Return (X, Y) of the center of cell containing provided text 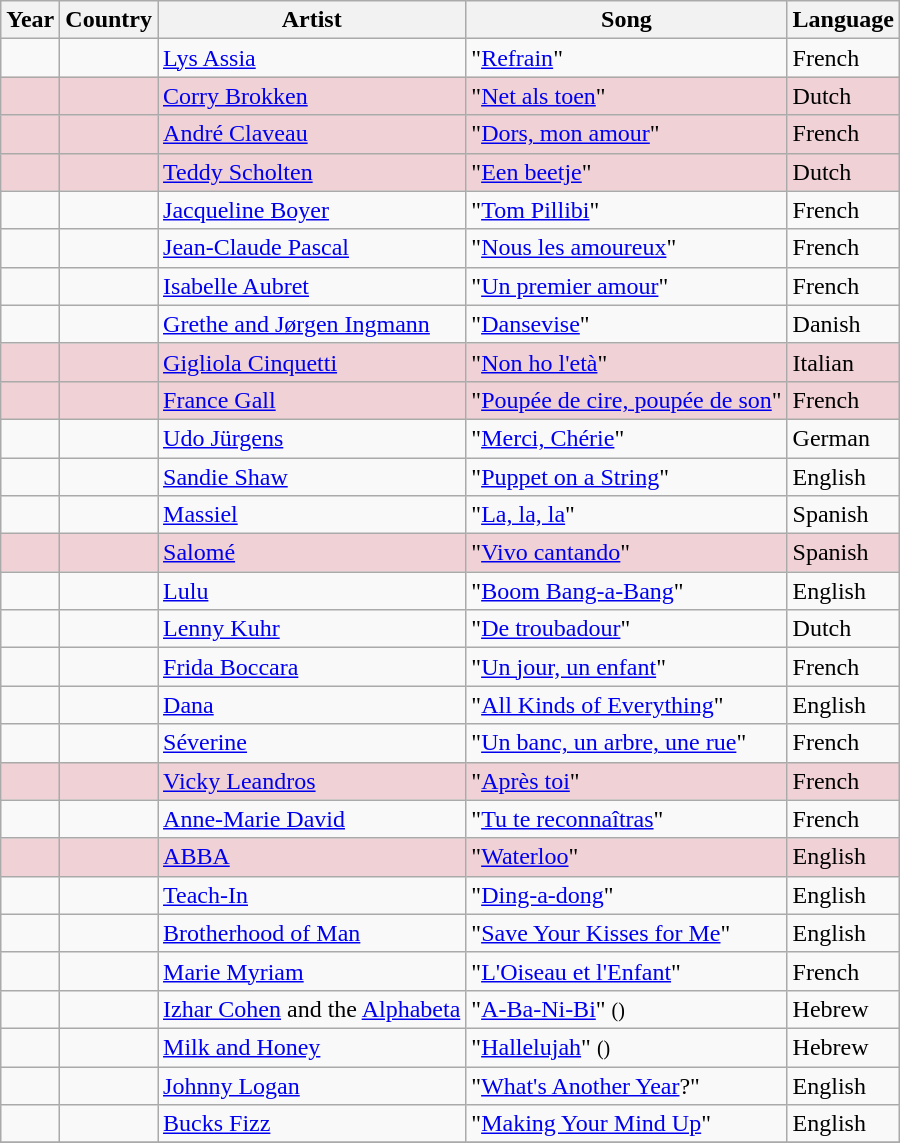
"Een beetje" (626, 172)
"Save Your Kisses for Me" (626, 933)
"Net als toen" (626, 96)
Artist (312, 20)
Vicky Leandros (312, 781)
"Dors, mon amour" (626, 134)
Milk and Honey (312, 1047)
"Ding-a-dong" (626, 895)
"Tom Pillibi" (626, 210)
Anne-Marie David (312, 819)
"Après toi" (626, 781)
Year (30, 20)
Dana (312, 705)
"Making Your Mind Up" (626, 1124)
Danish (843, 324)
"Poupée de cire, poupée de son" (626, 400)
Grethe and Jørgen Ingmann (312, 324)
Udo Jürgens (312, 438)
Jacqueline Boyer (312, 210)
Corry Brokken (312, 96)
"De troubadour" (626, 629)
Izhar Cohen and the Alphabeta (312, 1009)
"Boom Bang-a-Bang" (626, 591)
Massiel (312, 515)
"Refrain" (626, 58)
"Un jour, un enfant" (626, 667)
"Puppet on a String" (626, 477)
"Waterloo" (626, 857)
André Claveau (312, 134)
"A-Ba-Ni-Bi" () (626, 1009)
Johnny Logan (312, 1085)
Teach-In (312, 895)
"Nous les amoureux" (626, 248)
Marie Myriam (312, 971)
Salomé (312, 553)
Lulu (312, 591)
Country (109, 20)
Sandie Shaw (312, 477)
"L'Oiseau et l'Enfant" (626, 971)
Teddy Scholten (312, 172)
Jean-Claude Pascal (312, 248)
"Hallelujah" () (626, 1047)
"All Kinds of Everything" (626, 705)
"Un banc, un arbre, une rue" (626, 743)
Lenny Kuhr (312, 629)
Isabelle Aubret (312, 286)
Séverine (312, 743)
Song (626, 20)
Bucks Fizz (312, 1124)
"Vivo cantando" (626, 553)
France Gall (312, 400)
"La, la, la" (626, 515)
German (843, 438)
ABBA (312, 857)
"Merci, Chérie" (626, 438)
"What's Another Year?" (626, 1085)
"Non ho l'età" (626, 362)
"Dansevise" (626, 324)
Brotherhood of Man (312, 933)
Frida Boccara (312, 667)
Italian (843, 362)
Language (843, 20)
"Tu te reconnaîtras" (626, 819)
Lys Assia (312, 58)
Gigliola Cinquetti (312, 362)
"Un premier amour" (626, 286)
